From the cell containing the given text, extract its center point as [X, Y] coordinate. 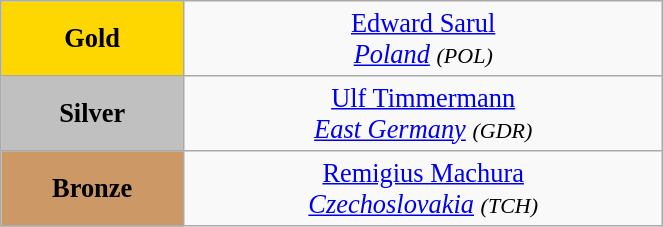
Silver [92, 112]
Gold [92, 38]
Bronze [92, 188]
Remigius MachuraCzechoslovakia (TCH) [424, 188]
Edward SarulPoland (POL) [424, 38]
Ulf TimmermannEast Germany (GDR) [424, 112]
